Return [x, y] of the center of cell containing provided text 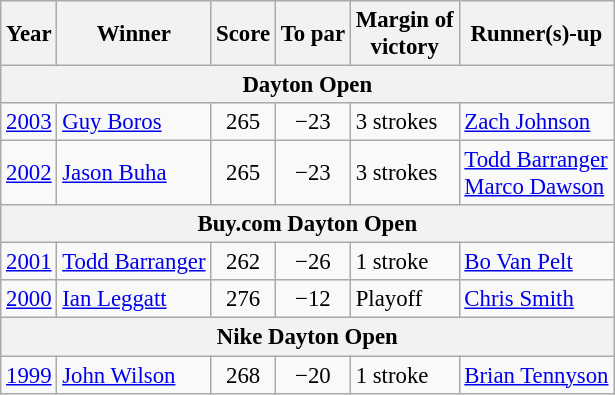
Margin ofvictory [404, 34]
Year [29, 34]
2000 [29, 299]
Playoff [404, 299]
Chris Smith [536, 299]
Nike Dayton Open [308, 337]
Guy Boros [134, 122]
Todd Barranger [134, 262]
Dayton Open [308, 85]
−20 [312, 375]
To par [312, 34]
Buy.com Dayton Open [308, 224]
262 [244, 262]
−26 [312, 262]
John Wilson [134, 375]
Zach Johnson [536, 122]
Jason Buha [134, 174]
268 [244, 375]
2001 [29, 262]
Score [244, 34]
Winner [134, 34]
2002 [29, 174]
Ian Leggatt [134, 299]
Runner(s)-up [536, 34]
276 [244, 299]
Bo Van Pelt [536, 262]
−12 [312, 299]
1999 [29, 375]
Brian Tennyson [536, 375]
Todd Barranger Marco Dawson [536, 174]
2003 [29, 122]
